Identify which cell holds the provided text, then report its [x, y] central coordinate. 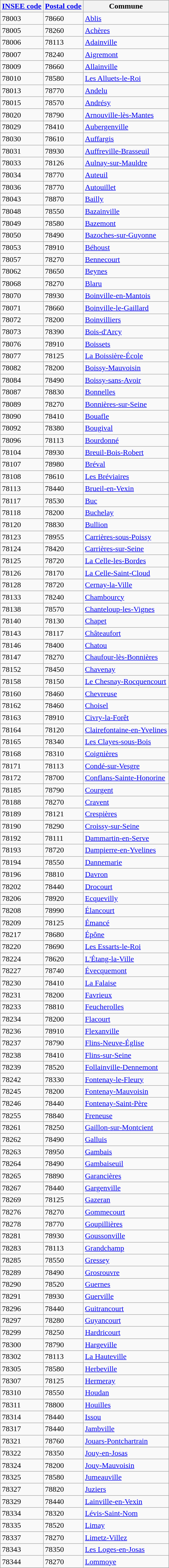
78104 [22, 452]
Les Clayes-sous-Bois [126, 742]
78236 [22, 1031]
78955 [63, 537]
78400 [63, 645]
78317 [22, 1429]
78307 [22, 1381]
78269 [22, 1200]
Brueil-en-Vexin [126, 488]
Fontenay-Saint-Père [126, 1103]
78990 [63, 910]
Croissy-sur-Seine [126, 826]
Crespières [126, 814]
78036 [22, 187]
Ecquevilly [126, 898]
Auffargis [126, 139]
78150 [63, 681]
78320 [63, 1514]
78163 [22, 717]
78010 [22, 79]
78013 [22, 91]
78007 [22, 54]
Bouafle [126, 416]
Adainville [126, 42]
L'Étang-la-Ville [126, 959]
78285 [22, 1260]
78170 [63, 573]
78390 [63, 332]
78330 [63, 1079]
Auffreville-Brasseuil [126, 151]
78920 [63, 898]
78300 [22, 1345]
78124 [22, 549]
78239 [22, 1067]
78224 [22, 959]
Herbeville [126, 1369]
78329 [22, 1501]
Bullion [126, 525]
78089 [22, 404]
78073 [22, 332]
78740 [63, 971]
78049 [22, 223]
78206 [22, 898]
78189 [22, 814]
Cernay-la-Ville [126, 585]
Houilles [126, 1405]
78033 [22, 163]
Cravent [126, 802]
Guerville [126, 1296]
78335 [22, 1526]
78009 [22, 67]
78171 [22, 766]
78030 [22, 139]
78324 [22, 1465]
78077 [22, 356]
Limay [126, 1526]
Aigremont [126, 54]
Guitrancourt [126, 1309]
78800 [63, 1405]
78340 [63, 742]
78208 [22, 910]
78133 [22, 597]
78890 [63, 1176]
78265 [22, 1176]
Bougival [126, 428]
78245 [22, 1091]
78096 [22, 440]
Auteuil [126, 175]
Jouy-Mauvoisin [126, 1465]
Gaillon-sur-Montcient [126, 1128]
Houdan [126, 1393]
78062 [22, 271]
78980 [63, 464]
Le Chesnay-Rocquencourt [126, 681]
Émancé [126, 923]
Gargenville [126, 1188]
78031 [22, 151]
78760 [63, 1441]
78128 [22, 585]
78020 [22, 115]
78071 [22, 308]
78158 [22, 681]
78278 [22, 1224]
78237 [22, 1043]
Hermeray [126, 1381]
Bennecourt [126, 259]
78264 [22, 1164]
Chaufour-lès-Bonnières [126, 657]
Boissets [126, 344]
78138 [22, 609]
Grandchamp [126, 1248]
Bonnelles [126, 392]
Follainville-Dennemont [126, 1067]
La Celle-les-Bordes [126, 561]
La Celle-Saint-Cloud [126, 573]
Les Essarts-le-Roi [126, 947]
78029 [22, 127]
78262 [22, 1140]
78650 [63, 271]
78072 [22, 320]
Bazemont [126, 223]
78164 [22, 730]
78700 [63, 778]
Feucherolles [126, 1007]
Chevreuse [126, 693]
Postal code [63, 6]
78276 [22, 1212]
78233 [22, 1007]
78121 [63, 814]
La Boissière-École [126, 356]
Chatou [126, 645]
Ablis [126, 18]
78043 [22, 199]
78231 [22, 995]
78289 [22, 1272]
78006 [22, 42]
Favrieux [126, 995]
78267 [22, 1188]
78283 [22, 1248]
Flins-Neuve-Église [126, 1043]
78005 [22, 30]
78123 [22, 537]
Aulnay-sur-Mauldre [126, 163]
78087 [22, 392]
78343 [22, 1550]
Andelu [126, 91]
78334 [22, 1514]
Gommecourt [126, 1212]
Hargeville [126, 1345]
Dampierre-en-Yvelines [126, 850]
Grosrouvre [126, 1272]
Coignières [126, 754]
78168 [22, 754]
Drocourt [126, 886]
Bazainville [126, 211]
78380 [63, 428]
78130 [63, 621]
78192 [22, 838]
Les Bréviaires [126, 476]
Jambville [126, 1429]
78188 [22, 802]
78048 [22, 211]
78297 [22, 1321]
78344 [22, 1562]
78118 [22, 513]
78147 [22, 657]
78050 [22, 235]
Chambourcy [126, 597]
78870 [63, 199]
Breuil-Bois-Robert [126, 452]
78193 [22, 850]
Davron [126, 874]
78196 [22, 874]
Arnouville-lès-Mantes [126, 115]
Guyancourt [126, 1321]
Jouars-Pontchartrain [126, 1441]
Dammartin-en-Serve [126, 838]
78261 [22, 1128]
78238 [22, 1055]
78111 [63, 838]
78311 [22, 1405]
78194 [22, 862]
Bois-d'Arcy [126, 332]
Freneuse [126, 1115]
Blaru [126, 284]
Courgent [126, 790]
78202 [22, 886]
Garancières [126, 1176]
Galluis [126, 1140]
78143 [22, 633]
Andrésy [126, 103]
78314 [22, 1417]
La Hauteville [126, 1357]
78209 [22, 923]
78092 [22, 428]
78082 [22, 368]
78820 [63, 1489]
78068 [22, 284]
Autouillet [126, 187]
Lévis-Saint-Nom [126, 1514]
78162 [22, 705]
78246 [22, 1103]
78070 [22, 296]
Boinville-le-Gaillard [126, 308]
78302 [22, 1357]
INSEE code [22, 6]
78450 [63, 669]
La Falaise [126, 983]
78263 [22, 1152]
Allainville [126, 67]
Conflans-Sainte-Honorine [126, 778]
Boissy-sans-Avoir [126, 380]
Condé-sur-Vesgre [126, 766]
78322 [22, 1453]
78190 [22, 826]
78165 [22, 742]
Évecquemont [126, 971]
78034 [22, 175]
Hardricourt [126, 1333]
78076 [22, 344]
78281 [22, 1236]
Goupillières [126, 1224]
Les Loges-en-Josas [126, 1550]
Bréval [126, 464]
78217 [22, 935]
Beynes [126, 271]
Les Alluets-le-Roi [126, 79]
Juziers [126, 1489]
Bazoches-sur-Guyonne [126, 235]
78280 [63, 1321]
Clairefontaine-en-Yvelines [126, 730]
78220 [22, 947]
78234 [22, 1019]
78084 [22, 380]
Aubergenville [126, 127]
Carrières-sur-Seine [126, 549]
78230 [22, 983]
Épône [126, 935]
Choisel [126, 705]
78260 [63, 30]
Jouy-en-Josas [126, 1453]
78296 [22, 1309]
Flexanville [126, 1031]
Boissy-Mauvoisin [126, 368]
Gambais [126, 1152]
Châteaufort [126, 633]
Fontenay-Mauvoisin [126, 1091]
78325 [22, 1477]
Issou [126, 1417]
78108 [22, 476]
Limetz-Villez [126, 1538]
Chavenay [126, 669]
78185 [22, 790]
78305 [22, 1369]
78172 [22, 778]
Bonnières-sur-Seine [126, 404]
78107 [22, 464]
Gambaiseuil [126, 1164]
78057 [22, 259]
78255 [22, 1115]
78950 [63, 1152]
78160 [22, 693]
Dannemarie [126, 862]
78327 [22, 1489]
78053 [22, 247]
Civry-la-Forêt [126, 717]
78337 [22, 1538]
Commune [126, 6]
78840 [63, 1115]
Bourdonné [126, 440]
78680 [63, 935]
Jumeauville [126, 1477]
Béhoust [126, 247]
78146 [22, 645]
Flins-sur-Seine [126, 1055]
78140 [22, 621]
Guernes [126, 1284]
Gressey [126, 1260]
Fontenay-le-Fleury [126, 1079]
78291 [22, 1296]
Flacourt [126, 1019]
78690 [63, 947]
78242 [22, 1079]
Chapet [126, 621]
Boinvilliers [126, 320]
Buc [126, 500]
Carrières-sous-Poissy [126, 537]
Chanteloup-les-Vignes [126, 609]
78620 [63, 959]
78530 [63, 500]
78299 [22, 1333]
Lainville-en-Vexin [126, 1501]
78321 [22, 1441]
78090 [22, 416]
Buchelay [126, 513]
Boinville-en-Mantois [126, 296]
Gazeran [126, 1200]
Bailly [126, 199]
Lommoye [126, 1562]
78003 [22, 18]
Goussonville [126, 1236]
Achères [126, 30]
78227 [22, 971]
78152 [22, 669]
78015 [22, 103]
Élancourt [126, 910]
78420 [63, 549]
